Search for the cell housing the specified text and yield its (x, y) center coordinate. 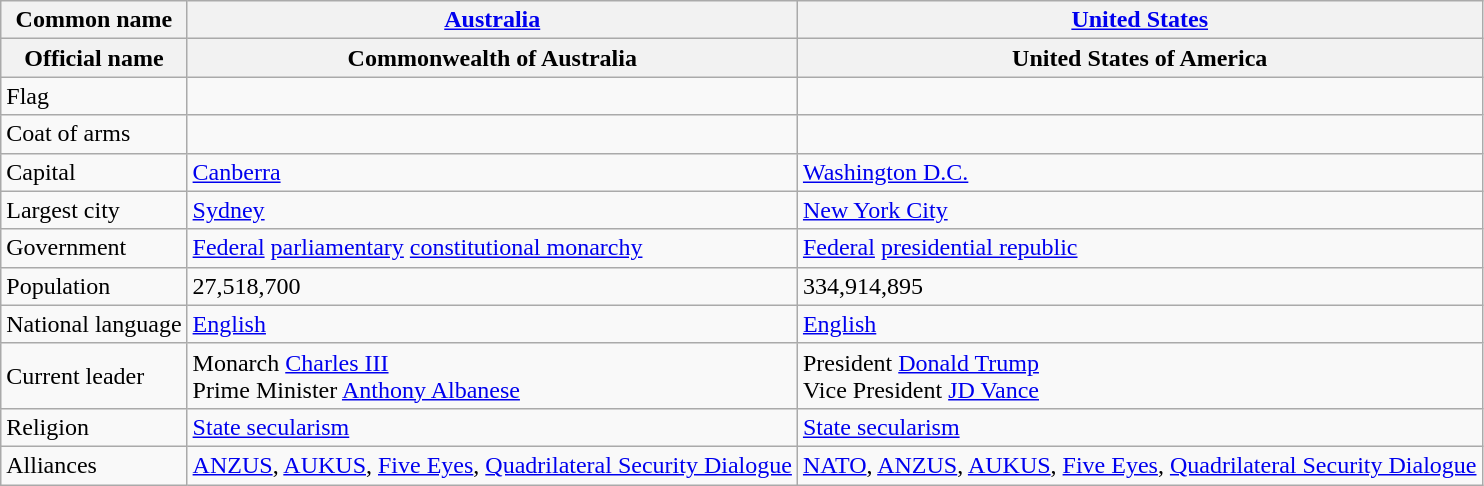
Flag (94, 96)
Alliances (94, 465)
NATO, ANZUS, AUKUS, Five Eyes, Quadrilateral Security Dialogue (1140, 465)
Government (94, 248)
Official name (94, 58)
Canberra (492, 172)
New York City (1140, 210)
Capital (94, 172)
United States (1140, 20)
Current leader (94, 376)
27,518,700 (492, 286)
Monarch Charles IIIPrime Minister Anthony Albanese (492, 376)
Australia (492, 20)
Commonwealth of Australia (492, 58)
President Donald TrumpVice President JD Vance (1140, 376)
Common name (94, 20)
United States of America (1140, 58)
Washington D.C. (1140, 172)
Population (94, 286)
Coat of arms (94, 134)
Federal parliamentary constitutional monarchy (492, 248)
334,914,895 (1140, 286)
Sydney (492, 210)
National language (94, 324)
Religion (94, 427)
ANZUS, AUKUS, Five Eyes, Quadrilateral Security Dialogue (492, 465)
Federal presidential republic (1140, 248)
Largest city (94, 210)
